From the cell containing the given text, extract its center point as [x, y] coordinate. 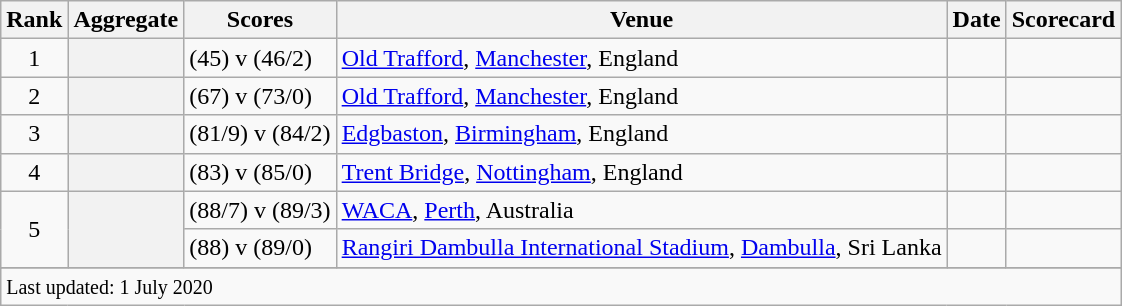
1 [34, 58]
WACA, Perth, Australia [642, 210]
2 [34, 96]
Scorecard [1064, 20]
Rank [34, 20]
Trent Bridge, Nottingham, England [642, 172]
5 [34, 229]
Rangiri Dambulla International Stadium, Dambulla, Sri Lanka [642, 248]
(67) v (73/0) [260, 96]
Last updated: 1 July 2020 [561, 286]
4 [34, 172]
(81/9) v (84/2) [260, 134]
Date [976, 20]
Venue [642, 20]
(88) v (89/0) [260, 248]
Scores [260, 20]
Aggregate [126, 20]
(88/7) v (89/3) [260, 210]
(45) v (46/2) [260, 58]
Edgbaston, Birmingham, England [642, 134]
(83) v (85/0) [260, 172]
3 [34, 134]
